Detect which cell encompasses the target text, then output its [x, y] center coordinate. 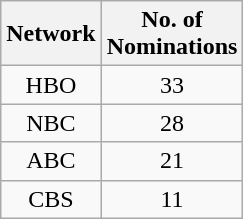
33 [172, 85]
NBC [51, 123]
ABC [51, 161]
28 [172, 123]
No. ofNominations [172, 34]
Network [51, 34]
HBO [51, 85]
CBS [51, 199]
11 [172, 199]
21 [172, 161]
